Provide the (X, Y) coordinate of the cell's center where the given text is located.  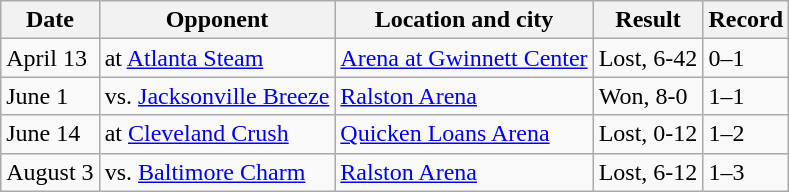
at Atlanta Steam (217, 58)
Lost, 0-12 (648, 134)
1–3 (746, 172)
Won, 8-0 (648, 96)
Opponent (217, 20)
1–1 (746, 96)
vs. Baltimore Charm (217, 172)
vs. Jacksonville Breeze (217, 96)
June 14 (50, 134)
Location and city (464, 20)
at Cleveland Crush (217, 134)
Lost, 6-12 (648, 172)
Quicken Loans Arena (464, 134)
August 3 (50, 172)
Lost, 6-42 (648, 58)
June 1 (50, 96)
April 13 (50, 58)
Record (746, 20)
Date (50, 20)
1–2 (746, 134)
Result (648, 20)
Arena at Gwinnett Center (464, 58)
0–1 (746, 58)
